Scan for the cell matching the given text and deliver its (x, y) coordinate at center. 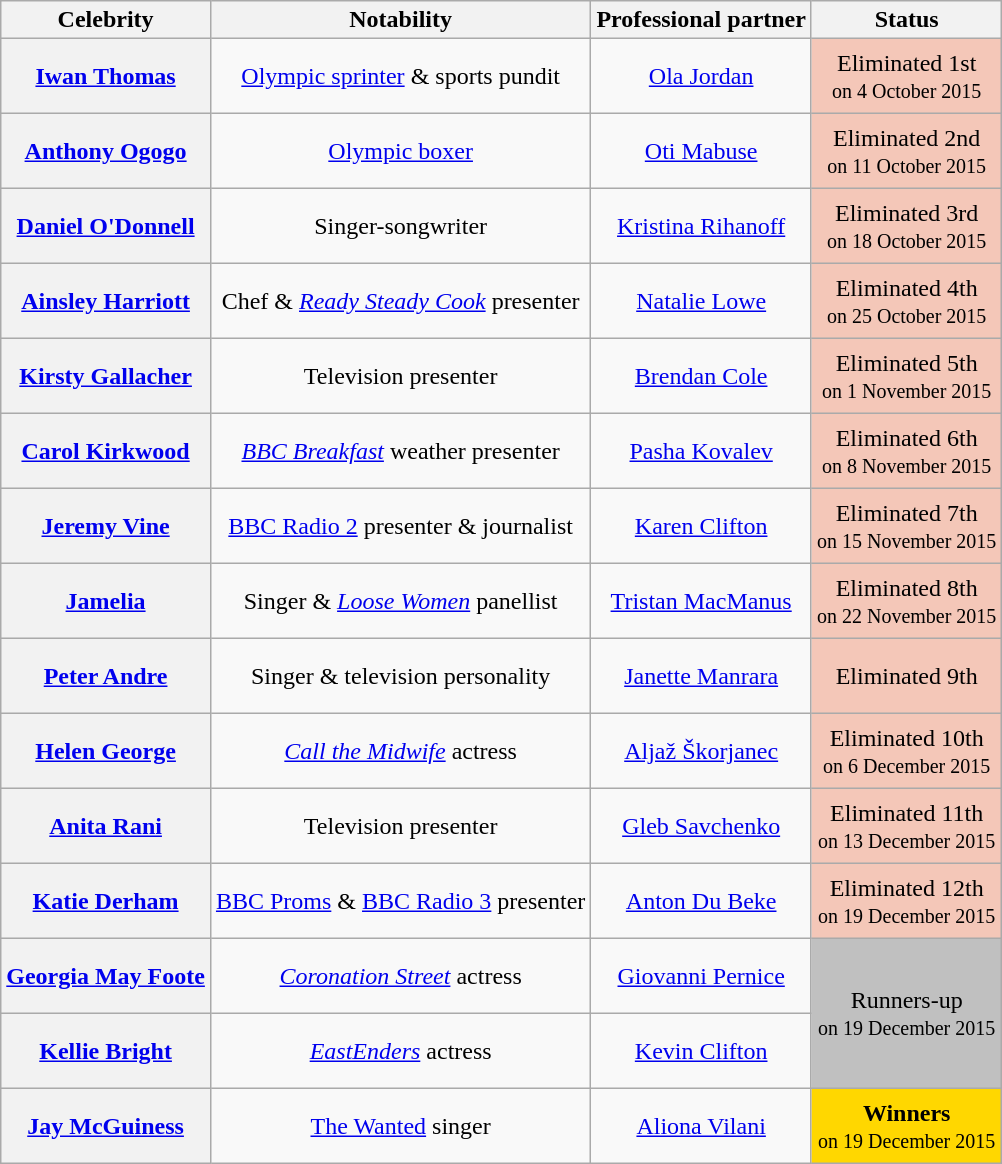
EastEnders actress (400, 1052)
Call the Midwife actress (400, 752)
Peter Andre (106, 676)
Eliminated 5thon 1 November 2015 (906, 376)
Eliminated 4thon 25 October 2015 (906, 302)
Anthony Ogogo (106, 152)
Chef & Ready Steady Cook presenter (400, 302)
Kevin Clifton (702, 1052)
Kristina Rihanoff (702, 226)
The Wanted singer (400, 1126)
Gleb Savchenko (702, 826)
Singer-songwriter (400, 226)
Jay McGuiness (106, 1126)
Pasha Kovalev (702, 452)
Kellie Bright (106, 1052)
Anita Rani (106, 826)
Professional partner (702, 20)
Ainsley Harriott (106, 302)
BBC Breakfast weather presenter (400, 452)
Eliminated 3rdon 18 October 2015 (906, 226)
Daniel O'Donnell (106, 226)
Kirsty Gallacher (106, 376)
Aljaž Škorjanec (702, 752)
Eliminated 7thon 15 November 2015 (906, 526)
Olympic boxer (400, 152)
Runners-upon 19 December 2015 (906, 1014)
Brendan Cole (702, 376)
Notability (400, 20)
Natalie Lowe (702, 302)
Tristan MacManus (702, 602)
Eliminated 1ston 4 October 2015 (906, 76)
Winnerson 19 December 2015 (906, 1126)
Aliona Vilani (702, 1126)
Katie Derham (106, 902)
Carol Kirkwood (106, 452)
Eliminated 12thon 19 December 2015 (906, 902)
BBC Radio 2 presenter & journalist (400, 526)
Ola Jordan (702, 76)
Helen George (106, 752)
Celebrity (106, 20)
Olympic sprinter & sports pundit (400, 76)
Jeremy Vine (106, 526)
Eliminated 2ndon 11 October 2015 (906, 152)
Giovanni Pernice (702, 976)
Eliminated 11thon 13 December 2015 (906, 826)
Status (906, 20)
BBC Proms & BBC Radio 3 presenter (400, 902)
Eliminated 10thon 6 December 2015 (906, 752)
Georgia May Foote (106, 976)
Anton Du Beke (702, 902)
Singer & Loose Women panellist (400, 602)
Singer & television personality (400, 676)
Eliminated 9th (906, 676)
Jamelia (106, 602)
Coronation Street actress (400, 976)
Karen Clifton (702, 526)
Eliminated 8thon 22 November 2015 (906, 602)
Janette Manrara (702, 676)
Oti Mabuse (702, 152)
Iwan Thomas (106, 76)
Eliminated 6thon 8 November 2015 (906, 452)
